Capture the cell that displays the provided text and extract its (x, y) central coordinate. 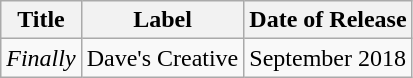
Dave's Creative (162, 58)
September 2018 (328, 58)
Title (41, 20)
Label (162, 20)
Finally (41, 58)
Date of Release (328, 20)
